Provide the [x, y] coordinate of the cell's center where the given text is located.  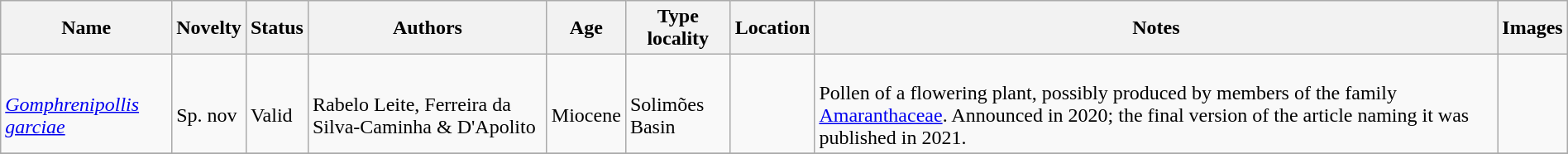
Gomphrenipollis garciae [86, 104]
Sp. nov [209, 104]
Images [1532, 28]
Miocene [586, 104]
Name [86, 28]
Rabelo Leite, Ferreira da Silva-Caminha & D'Apolito [427, 104]
Location [772, 28]
Type locality [678, 28]
Solimões Basin [678, 104]
Novelty [209, 28]
Notes [1156, 28]
Status [276, 28]
Age [586, 28]
Valid [276, 104]
Authors [427, 28]
